Detect which cell encompasses the target text, then output its [x, y] center coordinate. 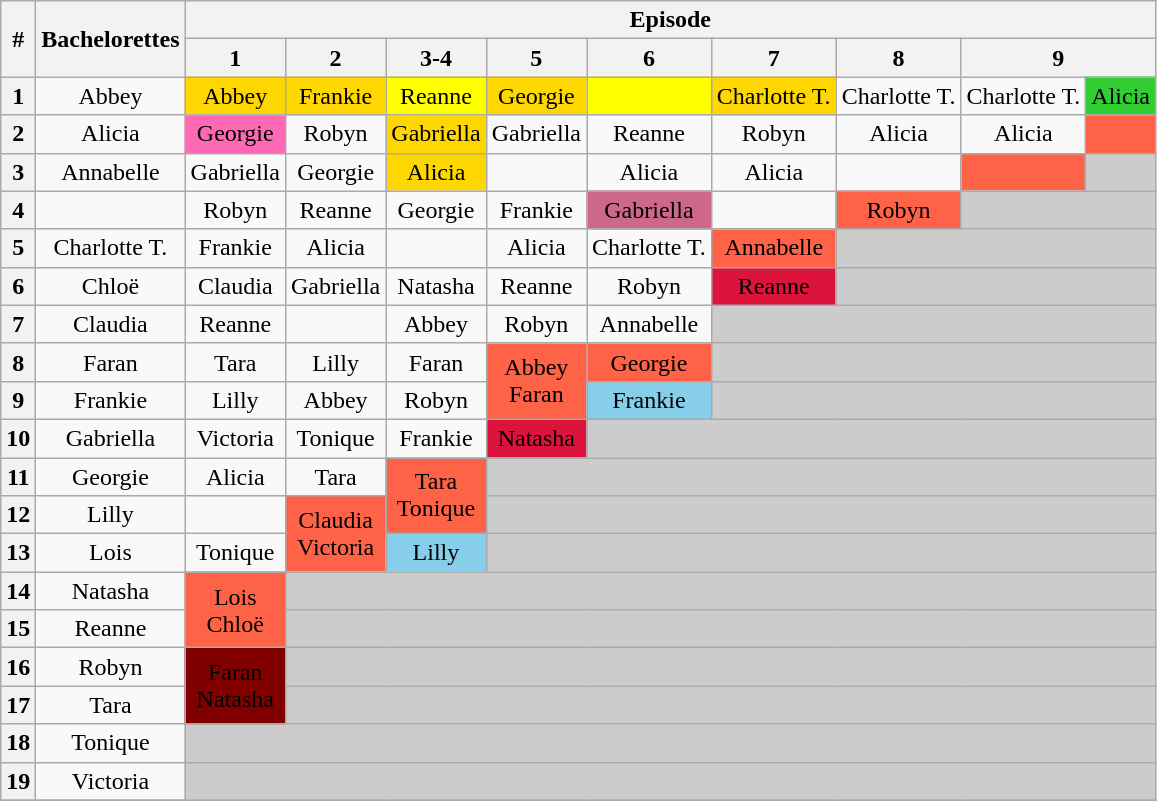
TaraTonique [436, 496]
10 [18, 438]
17 [18, 705]
ClaudiaVictoria [335, 534]
13 [18, 553]
3-4 [436, 58]
# [18, 39]
FaranNatasha [235, 686]
Episode [670, 20]
Chloë [110, 286]
12 [18, 515]
14 [18, 591]
15 [18, 629]
3 [18, 172]
Lois [110, 553]
16 [18, 667]
AbbeyFaran [536, 381]
19 [18, 781]
11 [18, 477]
18 [18, 743]
4 [18, 210]
LoisChloë [235, 610]
Bachelorettes [110, 39]
